Find where the given text appears and provide that cell's center as (X, Y) coordinate. 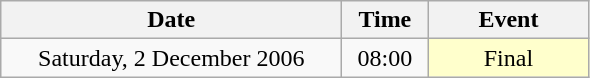
Time (385, 20)
Date (172, 20)
Event (508, 20)
Final (508, 58)
Saturday, 2 December 2006 (172, 58)
08:00 (385, 58)
